Provide the (X, Y) coordinate of the cell's center where the given text is located.  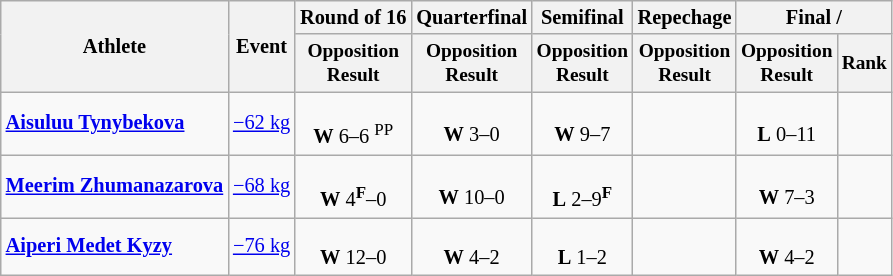
L 1–2 (582, 246)
Event (262, 46)
W 12–0 (353, 246)
W 10–0 (472, 186)
Aiperi Medet Kyzy (114, 246)
L 0–11 (786, 122)
Aisuluu Tynybekova (114, 122)
W 4F–0 (353, 186)
Final / (814, 17)
Repechage (685, 17)
Meerim Zhumanazarova (114, 186)
Rank (864, 62)
Round of 16 (353, 17)
−68 kg (262, 186)
−62 kg (262, 122)
W 9–7 (582, 122)
W 7–3 (786, 186)
Athlete (114, 46)
Quarterfinal (472, 17)
W 6–6 PP (353, 122)
W 3–0 (472, 122)
Semifinal (582, 17)
L 2–9F (582, 186)
−76 kg (262, 246)
